Capture the cell that displays the provided text and extract its (x, y) central coordinate. 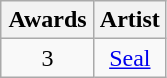
Artist (130, 20)
3 (48, 58)
Awards (48, 20)
Seal (130, 58)
